Determine the [X, Y] coordinate at the center of the cell enclosing the given text.  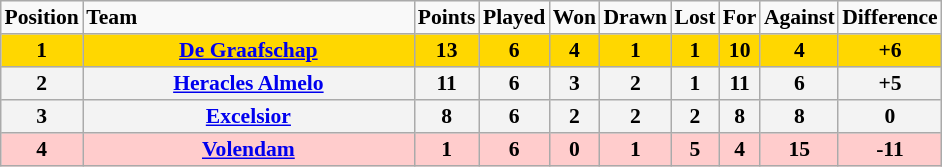
-11 [890, 150]
+6 [890, 50]
Team [249, 18]
Points [446, 18]
Excelsior [249, 116]
13 [446, 50]
Won [574, 18]
Against [799, 18]
Drawn [636, 18]
15 [799, 150]
For [740, 18]
5 [695, 150]
10 [740, 50]
De Graafschap [249, 50]
Difference [890, 18]
+5 [890, 84]
Played [514, 18]
Heracles Almelo [249, 84]
Volendam [249, 150]
Position [42, 18]
Lost [695, 18]
